Pinpoint the cell where the given text exists, returning its (x, y) midpoint coordinate. 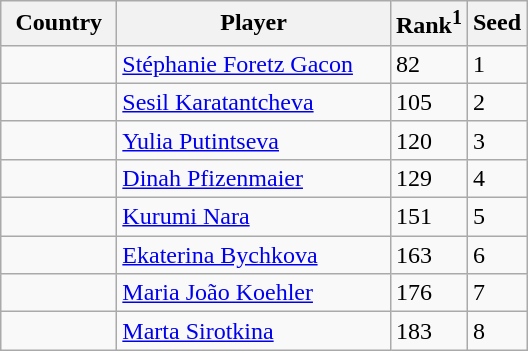
Kurumi Nara (254, 217)
Sesil Karatantcheva (254, 102)
183 (428, 331)
3 (496, 140)
Yulia Putintseva (254, 140)
105 (428, 102)
Player (254, 24)
Seed (496, 24)
6 (496, 255)
129 (428, 178)
2 (496, 102)
176 (428, 293)
Rank1 (428, 24)
82 (428, 64)
1 (496, 64)
Marta Sirotkina (254, 331)
8 (496, 331)
Stéphanie Foretz Gacon (254, 64)
7 (496, 293)
Maria João Koehler (254, 293)
Country (59, 24)
5 (496, 217)
163 (428, 255)
120 (428, 140)
Dinah Pfizenmaier (254, 178)
151 (428, 217)
4 (496, 178)
Ekaterina Bychkova (254, 255)
